Locate the cell with the specified text and output its [X, Y] center coordinate. 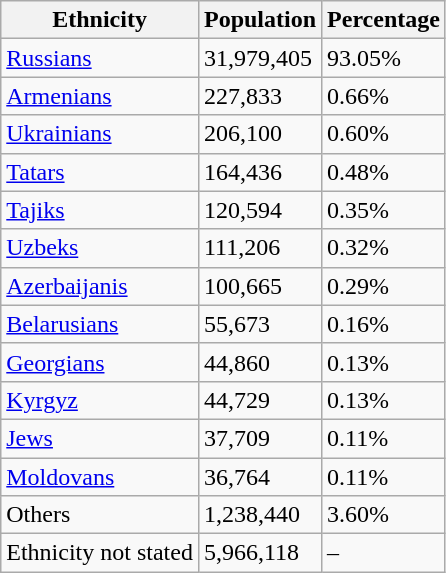
Russians [100, 58]
100,665 [260, 286]
44,860 [260, 362]
120,594 [260, 210]
0.32% [384, 248]
Jews [100, 438]
Uzbeks [100, 248]
55,673 [260, 324]
44,729 [260, 400]
0.48% [384, 172]
5,966,118 [260, 553]
111,206 [260, 248]
Kyrgyz [100, 400]
Azerbaijanis [100, 286]
0.60% [384, 134]
Belarusians [100, 324]
Ukrainians [100, 134]
37,709 [260, 438]
36,764 [260, 477]
Tajiks [100, 210]
227,833 [260, 96]
0.29% [384, 286]
0.66% [384, 96]
1,238,440 [260, 515]
206,100 [260, 134]
Tatars [100, 172]
3.60% [384, 515]
– [384, 553]
0.35% [384, 210]
Population [260, 20]
93.05% [384, 58]
Ethnicity [100, 20]
Armenians [100, 96]
Ethnicity not stated [100, 553]
Georgians [100, 362]
Moldovans [100, 477]
Percentage [384, 20]
164,436 [260, 172]
0.16% [384, 324]
31,979,405 [260, 58]
Others [100, 515]
